From the cell containing the given text, extract its center point as [x, y] coordinate. 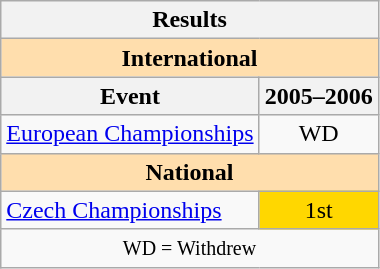
Results [190, 20]
National [190, 172]
WD [318, 134]
WD = Withdrew [190, 248]
European Championships [130, 134]
Event [130, 96]
2005–2006 [318, 96]
1st [318, 210]
International [190, 58]
Czech Championships [130, 210]
